Provide the (X, Y) coordinate of the cell's center where the given text is located.  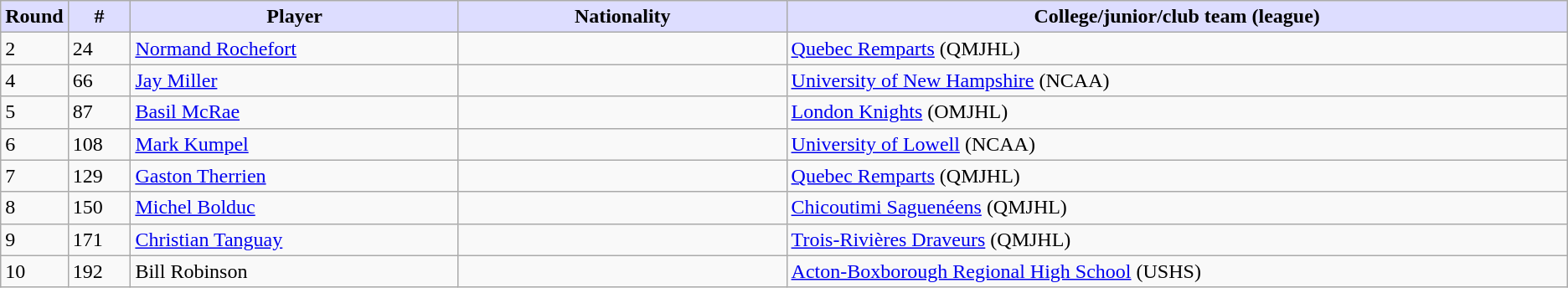
10 (34, 271)
4 (34, 80)
171 (99, 239)
9 (34, 239)
87 (99, 112)
7 (34, 176)
Normand Rochefort (295, 49)
Round (34, 17)
24 (99, 49)
University of Lowell (NCAA) (1177, 144)
Christian Tanguay (295, 239)
Jay Miller (295, 80)
66 (99, 80)
London Knights (OMJHL) (1177, 112)
Mark Kumpel (295, 144)
# (99, 17)
Nationality (622, 17)
Michel Bolduc (295, 208)
Trois-Rivières Draveurs (QMJHL) (1177, 239)
Basil McRae (295, 112)
Gaston Therrien (295, 176)
2 (34, 49)
192 (99, 271)
University of New Hampshire (NCAA) (1177, 80)
150 (99, 208)
Acton-Boxborough Regional High School (USHS) (1177, 271)
Player (295, 17)
College/junior/club team (league) (1177, 17)
129 (99, 176)
Bill Robinson (295, 271)
8 (34, 208)
108 (99, 144)
6 (34, 144)
Chicoutimi Saguenéens (QMJHL) (1177, 208)
5 (34, 112)
